Return the (X, Y) coordinate for the center point of the cell that contains the specified text.  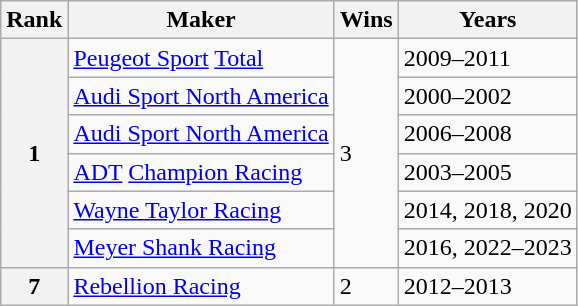
2003–2005 (488, 172)
2006–2008 (488, 134)
2012–2013 (488, 286)
2 (366, 286)
Rebellion Racing (201, 286)
ADT Champion Racing (201, 172)
2016, 2022–2023 (488, 248)
Maker (201, 20)
Meyer Shank Racing (201, 248)
Peugeot Sport Total (201, 58)
2014, 2018, 2020 (488, 210)
Years (488, 20)
Wayne Taylor Racing (201, 210)
2009–2011 (488, 58)
3 (366, 153)
2000–2002 (488, 96)
Wins (366, 20)
Rank (34, 20)
1 (34, 153)
7 (34, 286)
